Search for the cell housing the specified text and yield its (x, y) center coordinate. 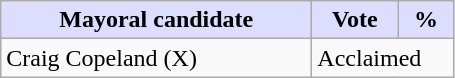
Vote (355, 20)
Mayoral candidate (156, 20)
Craig Copeland (X) (156, 58)
% (426, 20)
Acclaimed (383, 58)
